Extract the (X, Y) coordinate from the center of the cell holding the provided text.  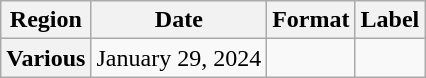
Label (390, 20)
Date (179, 20)
January 29, 2024 (179, 58)
Region (46, 20)
Various (46, 58)
Format (311, 20)
